Return the [x, y] coordinate for the center point of the cell that contains the specified text.  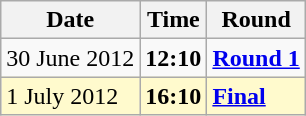
12:10 [174, 58]
Round 1 [256, 58]
Final [256, 96]
Date [70, 20]
Time [174, 20]
Round [256, 20]
16:10 [174, 96]
1 July 2012 [70, 96]
30 June 2012 [70, 58]
